Locate the cell with the specified text and output its (X, Y) center coordinate. 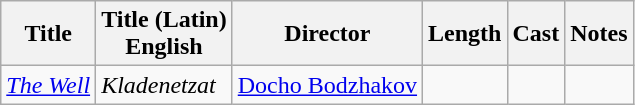
Director (327, 34)
Length (465, 34)
Kladenetzat (164, 85)
The Well (48, 85)
Docho Bodzhakov (327, 85)
Title (Latin)English (164, 34)
Title (48, 34)
Cast (536, 34)
Notes (599, 34)
